Identify which cell holds the provided text, then report its (X, Y) central coordinate. 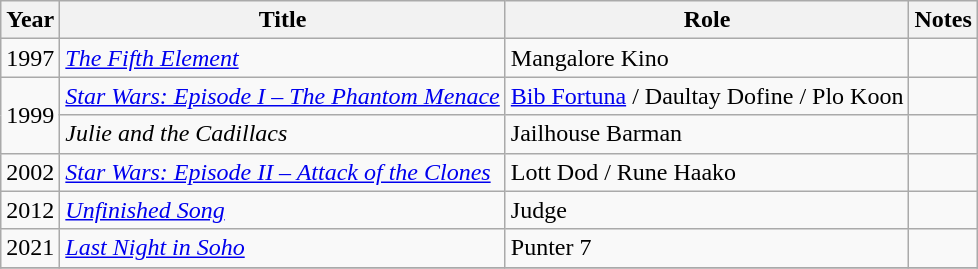
Unfinished Song (282, 210)
2012 (30, 210)
1999 (30, 115)
1997 (30, 58)
Bib Fortuna / Daultay Dofine / Plo Koon (707, 96)
Julie and the Cadillacs (282, 134)
Star Wars: Episode I – The Phantom Menace (282, 96)
Punter 7 (707, 248)
Star Wars: Episode II – Attack of the Clones (282, 172)
Last Night in Soho (282, 248)
Notes (943, 20)
Role (707, 20)
Jailhouse Barman (707, 134)
2021 (30, 248)
Mangalore Kino (707, 58)
Lott Dod / Rune Haako (707, 172)
The Fifth Element (282, 58)
Year (30, 20)
2002 (30, 172)
Judge (707, 210)
Title (282, 20)
